Return the [x, y] coordinate for the center point of the cell that contains the specified text.  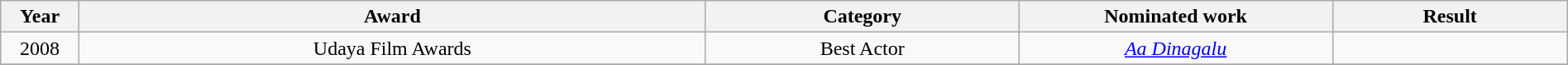
2008 [40, 48]
Category [862, 17]
Best Actor [862, 48]
Award [392, 17]
Nominated work [1176, 17]
Udaya Film Awards [392, 48]
Aa Dinagalu [1176, 48]
Year [40, 17]
Result [1450, 17]
